Provide the (x, y) coordinate of the cell's center where the given text is located.  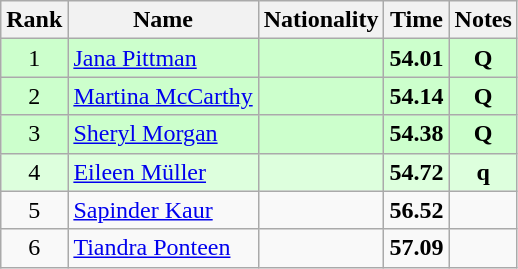
6 (34, 248)
Name (163, 20)
Sapinder Kaur (163, 210)
Jana Pittman (163, 58)
Martina McCarthy (163, 96)
54.38 (416, 134)
54.14 (416, 96)
Sheryl Morgan (163, 134)
5 (34, 210)
2 (34, 96)
1 (34, 58)
54.01 (416, 58)
4 (34, 172)
57.09 (416, 248)
q (483, 172)
Eileen Müller (163, 172)
56.52 (416, 210)
Nationality (321, 20)
Notes (483, 20)
54.72 (416, 172)
Time (416, 20)
Rank (34, 20)
Tiandra Ponteen (163, 248)
3 (34, 134)
